Scan for the cell matching the given text and deliver its (X, Y) coordinate at center. 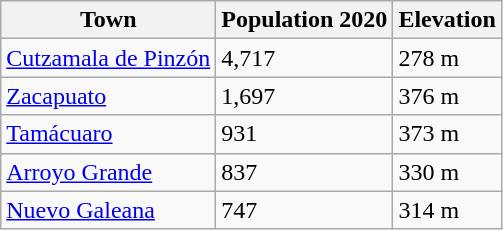
Town (108, 20)
Nuevo Galeana (108, 210)
Elevation (447, 20)
376 m (447, 96)
373 m (447, 134)
Cutzamala de Pinzón (108, 58)
Zacapuato (108, 96)
Arroyo Grande (108, 172)
Tamácuaro (108, 134)
314 m (447, 210)
278 m (447, 58)
Population 2020 (304, 20)
931 (304, 134)
4,717 (304, 58)
837 (304, 172)
1,697 (304, 96)
747 (304, 210)
330 m (447, 172)
